Provide the [x, y] coordinate of the cell's center where the given text is located.  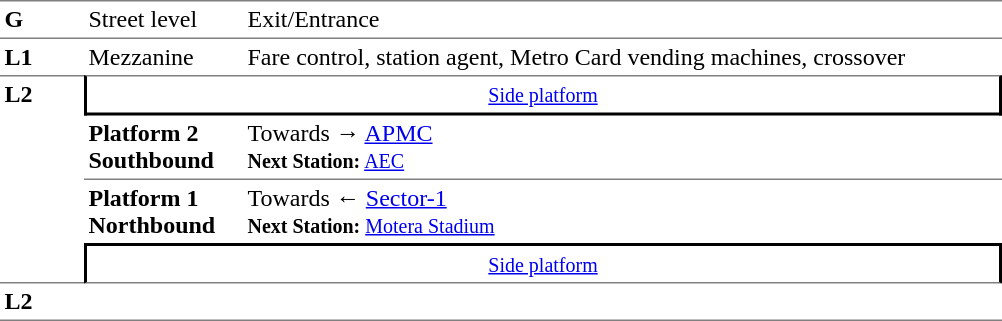
Platform 2Southbound [164, 148]
Towards ← Sector-1Next Station: Motera Stadium [622, 212]
Mezzanine [164, 57]
L2 [42, 179]
Street level [164, 20]
Platform 1Northbound [164, 212]
L1 [42, 57]
Exit/Entrance [622, 20]
Towards → APMCNext Station: AEC [622, 148]
G [42, 20]
Fare control, station agent, Metro Card vending machines, crossover [622, 57]
